From the cell containing the given text, extract its center point as (X, Y) coordinate. 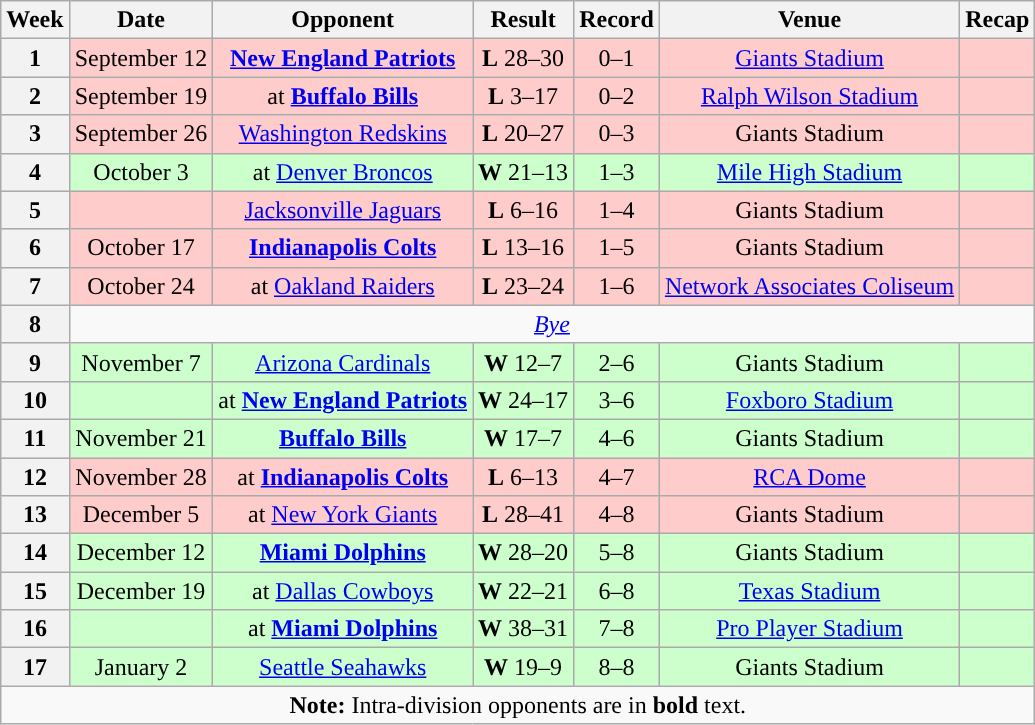
at Dallas Cowboys (343, 591)
Date (141, 20)
1–6 (617, 286)
17 (35, 667)
7 (35, 286)
L 6–16 (524, 210)
2 (35, 96)
January 2 (141, 667)
L 20–27 (524, 134)
8–8 (617, 667)
L 3–17 (524, 96)
6–8 (617, 591)
Foxboro Stadium (809, 400)
3–6 (617, 400)
3 (35, 134)
December 5 (141, 515)
September 19 (141, 96)
Jacksonville Jaguars (343, 210)
W 38–31 (524, 629)
1–5 (617, 248)
16 (35, 629)
1 (35, 58)
Indianapolis Colts (343, 248)
November 7 (141, 362)
4–8 (617, 515)
at Denver Broncos (343, 172)
L 28–41 (524, 515)
at New England Patriots (343, 400)
at Indianapolis Colts (343, 477)
Result (524, 20)
November 21 (141, 438)
Venue (809, 20)
at Buffalo Bills (343, 96)
Seattle Seahawks (343, 667)
W 21–13 (524, 172)
W 19–9 (524, 667)
8 (35, 324)
Ralph Wilson Stadium (809, 96)
L 23–24 (524, 286)
Note: Intra-division opponents are in bold text. (518, 705)
9 (35, 362)
Bye (552, 324)
11 (35, 438)
5 (35, 210)
Opponent (343, 20)
6 (35, 248)
L 13–16 (524, 248)
Texas Stadium (809, 591)
Network Associates Coliseum (809, 286)
September 12 (141, 58)
2–6 (617, 362)
Washington Redskins (343, 134)
Recap (998, 20)
RCA Dome (809, 477)
1–3 (617, 172)
Mile High Stadium (809, 172)
New England Patriots (343, 58)
4–7 (617, 477)
at Miami Dolphins (343, 629)
W 17–7 (524, 438)
September 26 (141, 134)
5–8 (617, 553)
at Oakland Raiders (343, 286)
1–4 (617, 210)
13 (35, 515)
L 6–13 (524, 477)
W 28–20 (524, 553)
October 24 (141, 286)
December 19 (141, 591)
Week (35, 20)
14 (35, 553)
W 24–17 (524, 400)
November 28 (141, 477)
4 (35, 172)
4–6 (617, 438)
Pro Player Stadium (809, 629)
12 (35, 477)
at New York Giants (343, 515)
October 17 (141, 248)
15 (35, 591)
Record (617, 20)
10 (35, 400)
Miami Dolphins (343, 553)
0–2 (617, 96)
December 12 (141, 553)
October 3 (141, 172)
W 22–21 (524, 591)
Arizona Cardinals (343, 362)
W 12–7 (524, 362)
0–3 (617, 134)
0–1 (617, 58)
Buffalo Bills (343, 438)
L 28–30 (524, 58)
7–8 (617, 629)
